Return the (X, Y) coordinate for the center point of the cell that contains the specified text.  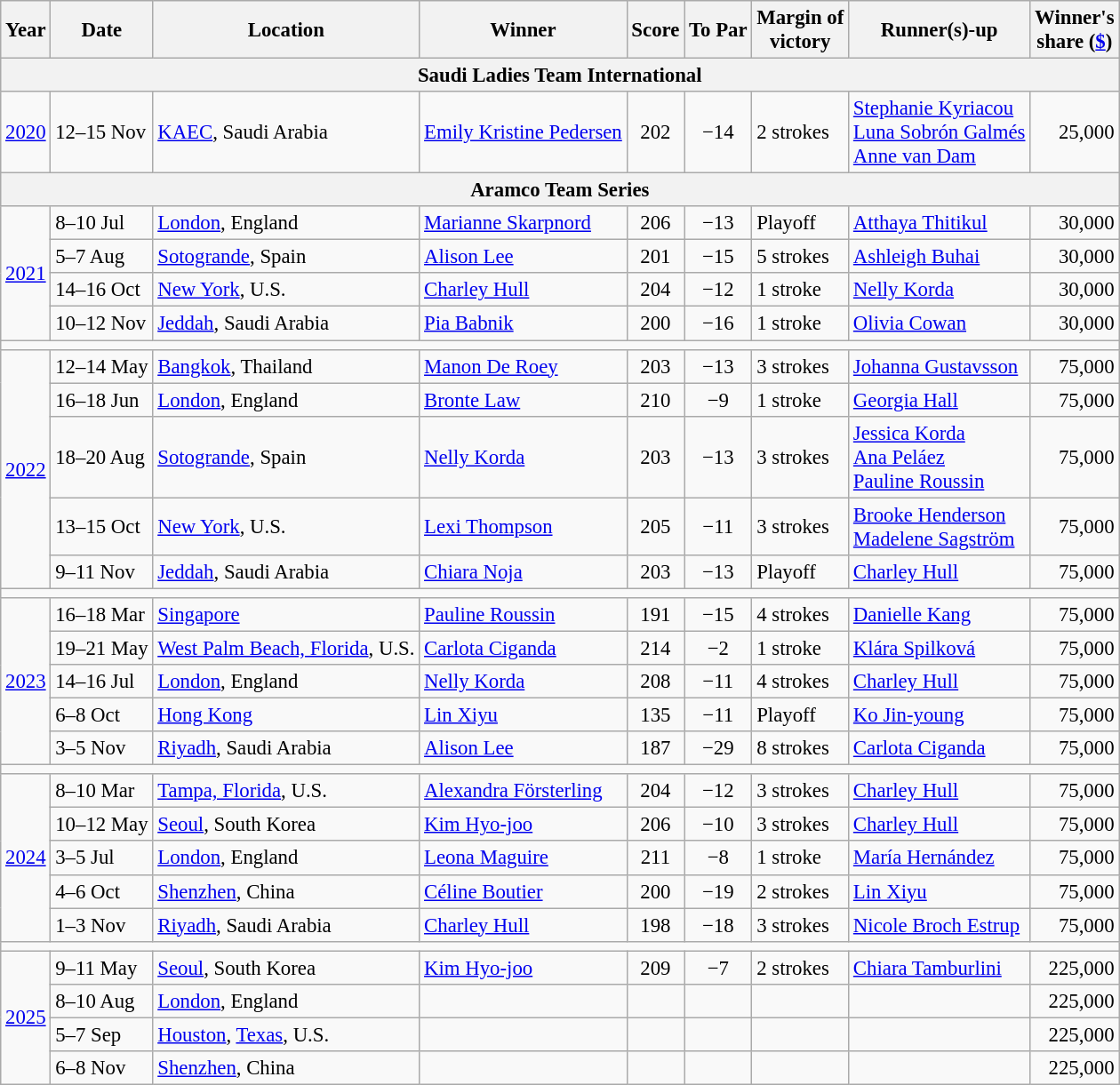
Saudi Ladies Team International (560, 76)
8–10 Jul (101, 223)
9–11 Nov (101, 572)
10–12 May (101, 825)
Singapore (286, 615)
191 (656, 615)
Johanna Gustavsson (940, 366)
12–15 Nov (101, 132)
Year (26, 30)
−8 (718, 858)
−14 (718, 132)
Bronte Law (523, 400)
Marianne Skarpnord (523, 223)
Alexandra Försterling (523, 791)
KAEC, Saudi Arabia (286, 132)
Runner(s)-up (940, 30)
María Hernández (940, 858)
Céline Boutier (523, 891)
209 (656, 968)
Pia Babnik (523, 323)
208 (656, 682)
2024 (26, 858)
Houston, Texas, U.S. (286, 1034)
13–15 Oct (101, 526)
2022 (26, 469)
Pauline Roussin (523, 615)
3–5 Jul (101, 858)
19–21 May (101, 648)
6–8 Nov (101, 1068)
16–18 Mar (101, 615)
25,000 (1075, 132)
9–11 May (101, 968)
2021 (26, 273)
Nicole Broch Estrup (940, 925)
To Par (718, 30)
202 (656, 132)
8–10 Aug (101, 1001)
Klára Spilková (940, 648)
201 (656, 257)
210 (656, 400)
135 (656, 715)
10–12 Nov (101, 323)
Jessica Korda Ana Peláez Pauline Roussin (940, 457)
14–16 Jul (101, 682)
6–8 Oct (101, 715)
Bangkok, Thailand (286, 366)
Danielle Kang (940, 615)
3–5 Nov (101, 748)
214 (656, 648)
Margin ofvictory (800, 30)
4–6 Oct (101, 891)
Olivia Cowan (940, 323)
Stephanie Kyriacou Luna Sobrón Galmés Anne van Dam (940, 132)
Brooke Henderson Madelene Sagström (940, 526)
211 (656, 858)
205 (656, 526)
2023 (26, 682)
Winner'sshare ($) (1075, 30)
Emily Kristine Pedersen (523, 132)
−2 (718, 648)
16–18 Jun (101, 400)
1–3 Nov (101, 925)
Score (656, 30)
198 (656, 925)
Aramco Team Series (560, 190)
Hong Kong (286, 715)
14–16 Oct (101, 291)
5 strokes (800, 257)
18–20 Aug (101, 457)
Leona Maguire (523, 858)
2020 (26, 132)
Date (101, 30)
−29 (718, 748)
8 strokes (800, 748)
−18 (718, 925)
Manon De Roey (523, 366)
187 (656, 748)
Atthaya Thitikul (940, 223)
−16 (718, 323)
−19 (718, 891)
−7 (718, 968)
12–14 May (101, 366)
8–10 Mar (101, 791)
5–7 Aug (101, 257)
Georgia Hall (940, 400)
−9 (718, 400)
Chiara Noja (523, 572)
Chiara Tamburlini (940, 968)
−10 (718, 825)
5–7 Sep (101, 1034)
Ashleigh Buhai (940, 257)
Location (286, 30)
Tampa, Florida, U.S. (286, 791)
Ko Jin-young (940, 715)
Winner (523, 30)
2025 (26, 1017)
Lexi Thompson (523, 526)
West Palm Beach, Florida, U.S. (286, 648)
